Return (x, y) of the center of cell containing provided text 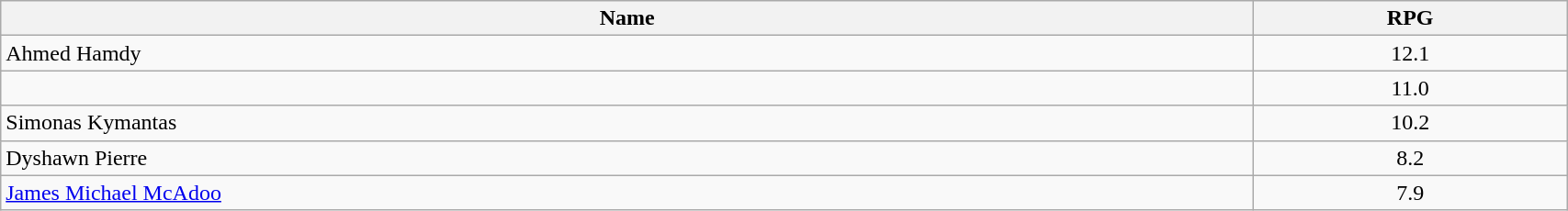
12.1 (1411, 53)
Name (627, 18)
Dyshawn Pierre (627, 158)
RPG (1411, 18)
Simonas Kymantas (627, 123)
7.9 (1411, 193)
10.2 (1411, 123)
11.0 (1411, 88)
James Michael McAdoo (627, 193)
8.2 (1411, 158)
Ahmed Hamdy (627, 53)
